Provide the (x, y) coordinate of the cell's center where the given text is located.  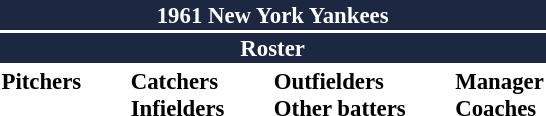
Roster (272, 48)
1961 New York Yankees (272, 15)
